Extract the [x, y] coordinate from the center of the cell holding the provided text.  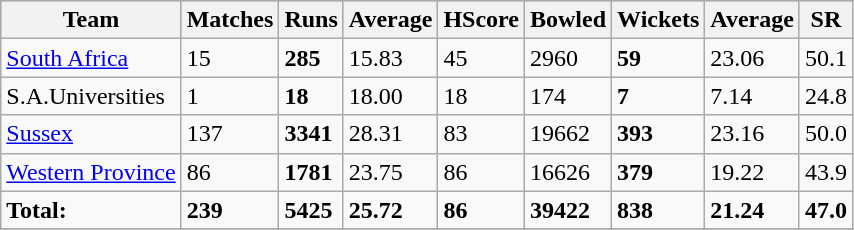
Total: [91, 210]
Runs [311, 20]
59 [658, 58]
S.A.Universities [91, 96]
25.72 [390, 210]
137 [230, 134]
7.14 [752, 96]
Western Province [91, 172]
28.31 [390, 134]
18.00 [390, 96]
23.06 [752, 58]
50.0 [826, 134]
39422 [568, 210]
45 [482, 58]
Matches [230, 20]
16626 [568, 172]
47.0 [826, 210]
239 [230, 210]
Team [91, 20]
South Africa [91, 58]
Bowled [568, 20]
50.1 [826, 58]
24.8 [826, 96]
19662 [568, 134]
379 [658, 172]
21.24 [752, 210]
19.22 [752, 172]
23.75 [390, 172]
285 [311, 58]
174 [568, 96]
Wickets [658, 20]
3341 [311, 134]
15.83 [390, 58]
393 [658, 134]
15 [230, 58]
5425 [311, 210]
1781 [311, 172]
838 [658, 210]
SR [826, 20]
1 [230, 96]
23.16 [752, 134]
83 [482, 134]
2960 [568, 58]
Sussex [91, 134]
7 [658, 96]
HScore [482, 20]
43.9 [826, 172]
